For the text-containing cell, return its midpoint in (x, y) coordinate format. 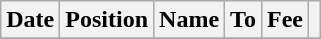
To (244, 20)
Name (190, 20)
Date (30, 20)
Fee (284, 20)
Position (107, 20)
